Detect which cell encompasses the target text, then output its (X, Y) center coordinate. 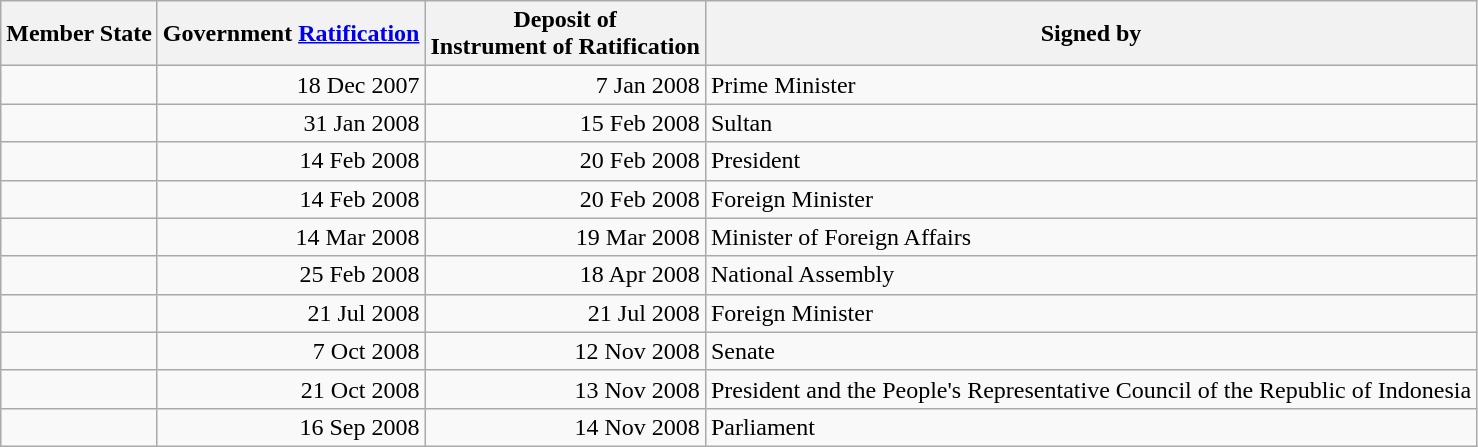
Member State (80, 34)
Parliament (1090, 427)
16 Sep 2008 (291, 427)
19 Mar 2008 (565, 237)
President (1090, 161)
25 Feb 2008 (291, 275)
Minister of Foreign Affairs (1090, 237)
18 Dec 2007 (291, 85)
21 Oct 2008 (291, 389)
13 Nov 2008 (565, 389)
14 Mar 2008 (291, 237)
Signed by (1090, 34)
12 Nov 2008 (565, 351)
15 Feb 2008 (565, 123)
14 Nov 2008 (565, 427)
31 Jan 2008 (291, 123)
7 Jan 2008 (565, 85)
7 Oct 2008 (291, 351)
Government Ratification (291, 34)
Deposit ofInstrument of Ratification (565, 34)
Senate (1090, 351)
Prime Minister (1090, 85)
President and the People's Representative Council of the Republic of Indonesia (1090, 389)
Sultan (1090, 123)
18 Apr 2008 (565, 275)
National Assembly (1090, 275)
